Determine the [x, y] coordinate at the center of the cell enclosing the given text.  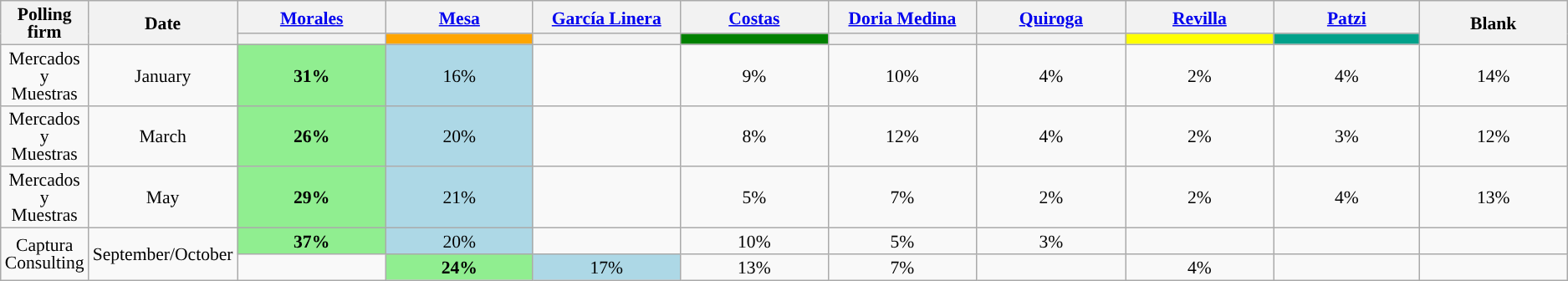
Patzi [1346, 17]
Quiroga [1051, 17]
9% [754, 75]
17% [607, 268]
Costas [754, 17]
21% [460, 197]
García Linera [607, 17]
37% [312, 241]
Revilla [1199, 17]
Blank [1494, 23]
Morales [312, 17]
Mesa [460, 17]
8% [754, 135]
January [163, 75]
Date [163, 23]
May [163, 197]
24% [460, 268]
Doria Medina [902, 17]
29% [312, 197]
Polling firm [45, 23]
September/October [163, 254]
March [163, 135]
Captura Consulting [45, 254]
14% [1494, 75]
26% [312, 135]
31% [312, 75]
16% [460, 75]
